Extract the (x, y) coordinate from the center of the cell holding the provided text.  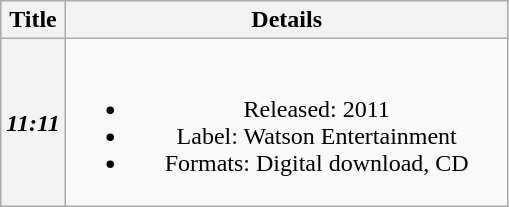
Title (33, 20)
Details (286, 20)
Released: 2011Label: Watson EntertainmentFormats: Digital download, CD (286, 122)
11:11 (33, 122)
